Output the [X, Y] coordinate of the center of the cell containing the given text.  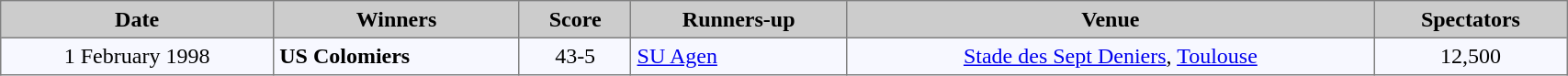
Score [575, 19]
US Colomiers [396, 56]
12,500 [1470, 56]
Winners [396, 19]
Venue [1111, 19]
Stade des Sept Deniers, Toulouse [1111, 56]
Runners-up [739, 19]
Date [138, 19]
1 February 1998 [138, 56]
Spectators [1470, 19]
SU Agen [739, 56]
43-5 [575, 56]
